Find where the given text appears and provide that cell's center as [x, y] coordinate. 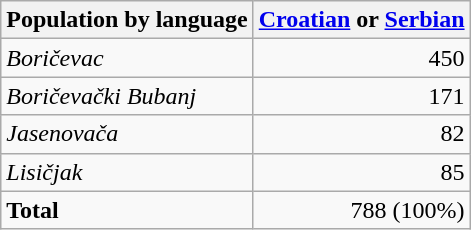
Croatian or Serbian [362, 20]
85 [362, 172]
450 [362, 58]
171 [362, 96]
Jasenovača [127, 134]
82 [362, 134]
788 (100%) [362, 210]
Total [127, 210]
Lisičjak [127, 172]
Population by language [127, 20]
Boričevac [127, 58]
Boričevački Bubanj [127, 96]
